Provide the (x, y) coordinate of the cell's center where the given text is located.  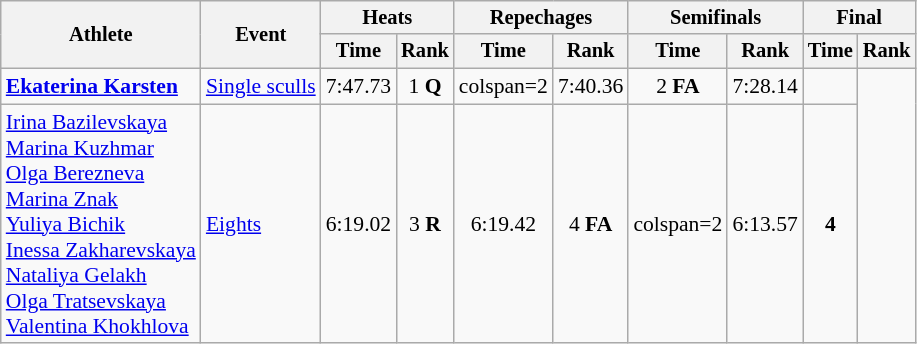
1 Q (425, 87)
4 (830, 224)
Irina BazilevskayaMarina KuzhmarOlga BereznevaMarina ZnakYuliya BichikInessa ZakharevskayaNataliya GelakhOlga TratsevskayaValentina Khokhlova (101, 224)
Athlete (101, 34)
6:19.42 (504, 224)
7:47.73 (358, 87)
Heats (388, 18)
7:28.14 (764, 87)
6:13.57 (764, 224)
4 FA (590, 224)
Final (859, 18)
Eights (261, 224)
7:40.36 (590, 87)
Single sculls (261, 87)
Repechages (542, 18)
6:19.02 (358, 224)
2 FA (678, 87)
Semifinals (716, 18)
Ekaterina Karsten (101, 87)
Event (261, 34)
3 R (425, 224)
